From the cell containing the given text, extract its center point as (x, y) coordinate. 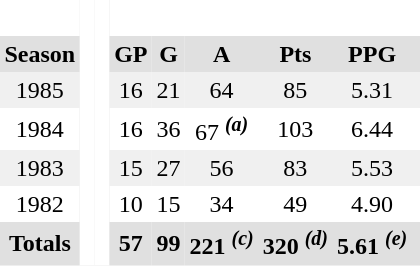
1983 (40, 168)
Totals (40, 243)
1985 (40, 90)
Season (40, 54)
64 (222, 90)
1984 (40, 129)
99 (168, 243)
103 (295, 129)
5.31 (372, 90)
PPG (372, 54)
57 (131, 243)
320 (d) (295, 243)
5.61 (e) (372, 243)
56 (222, 168)
A (222, 54)
5.53 (372, 168)
221 (c) (222, 243)
GP (131, 54)
4.90 (372, 204)
49 (295, 204)
21 (168, 90)
1982 (40, 204)
36 (168, 129)
10 (131, 204)
34 (222, 204)
85 (295, 90)
27 (168, 168)
G (168, 54)
83 (295, 168)
6.44 (372, 129)
Pts (295, 54)
67 (a) (222, 129)
